Pinpoint the cell where the given text exists, returning its (x, y) midpoint coordinate. 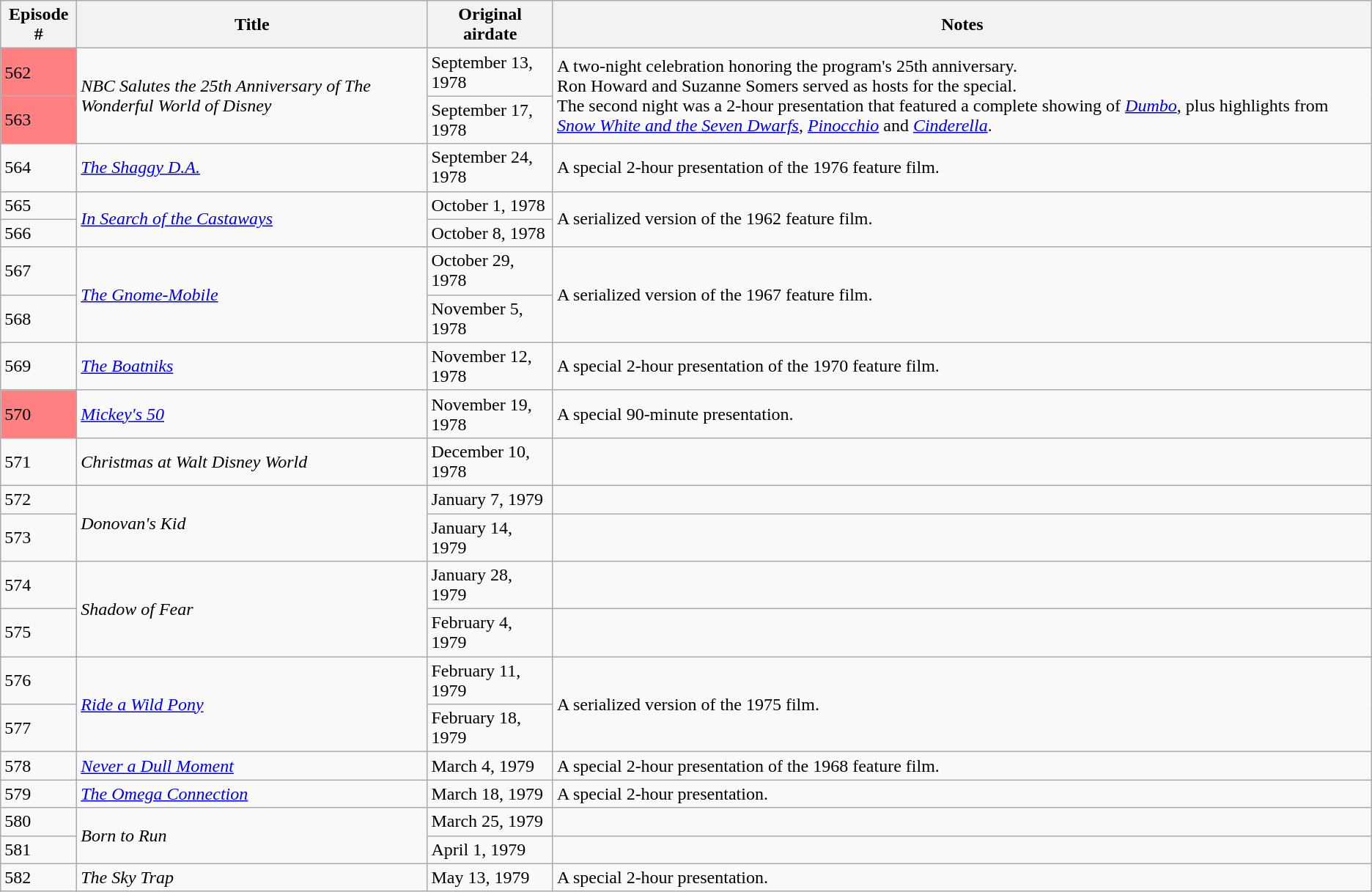
February 11, 1979 (490, 680)
579 (39, 794)
Never a Dull Moment (252, 766)
565 (39, 205)
575 (39, 633)
Donovan's Kid (252, 523)
A serialized version of the 1962 feature film. (962, 219)
A serialized version of the 1975 film. (962, 704)
569 (39, 366)
568 (39, 318)
October 1, 1978 (490, 205)
The Gnome-Mobile (252, 295)
573 (39, 537)
January 14, 1979 (490, 537)
563 (39, 120)
Mickey's 50 (252, 413)
The Omega Connection (252, 794)
570 (39, 413)
576 (39, 680)
November 12, 1978 (490, 366)
A serialized version of the 1967 feature film. (962, 295)
A special 2-hour presentation of the 1970 feature film. (962, 366)
580 (39, 822)
577 (39, 729)
March 25, 1979 (490, 822)
November 19, 1978 (490, 413)
562 (39, 72)
566 (39, 233)
April 1, 1979 (490, 849)
The Sky Trap (252, 877)
Title (252, 25)
Born to Run (252, 836)
October 8, 1978 (490, 233)
December 10, 1978 (490, 462)
A special 2-hour presentation of the 1976 feature film. (962, 167)
February 18, 1979 (490, 729)
January 28, 1979 (490, 585)
581 (39, 849)
Notes (962, 25)
September 17, 1978 (490, 120)
Original airdate (490, 25)
578 (39, 766)
582 (39, 877)
567 (39, 271)
May 13, 1979 (490, 877)
571 (39, 462)
September 24, 1978 (490, 167)
March 4, 1979 (490, 766)
September 13, 1978 (490, 72)
The Boatniks (252, 366)
October 29, 1978 (490, 271)
NBC Salutes the 25th Anniversary of The Wonderful World of Disney (252, 96)
A special 2-hour presentation of the 1968 feature film. (962, 766)
Episode # (39, 25)
A special 90-minute presentation. (962, 413)
March 18, 1979 (490, 794)
564 (39, 167)
572 (39, 499)
Christmas at Walt Disney World (252, 462)
January 7, 1979 (490, 499)
In Search of the Castaways (252, 219)
The Shaggy D.A. (252, 167)
Shadow of Fear (252, 609)
February 4, 1979 (490, 633)
November 5, 1978 (490, 318)
Ride a Wild Pony (252, 704)
574 (39, 585)
